Return [X, Y] of the center of cell containing provided text 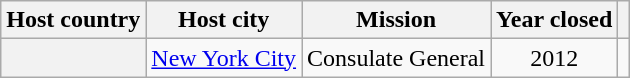
Host city [224, 20]
2012 [554, 58]
Host country [74, 20]
New York City [224, 58]
Mission [396, 20]
Consulate General [396, 58]
Year closed [554, 20]
